Provide the [x, y] coordinate of the cell's center where the given text is located.  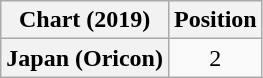
Chart (2019) [85, 20]
Position [215, 20]
2 [215, 58]
Japan (Oricon) [85, 58]
